Return (x, y) of the center of cell containing provided text 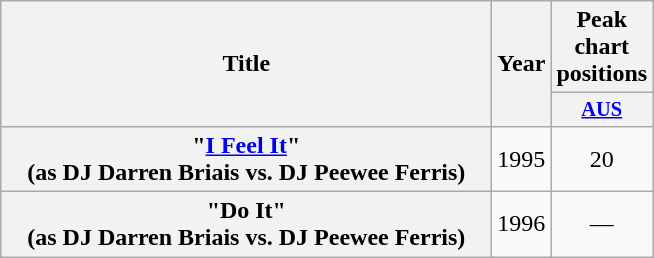
AUS (602, 110)
1995 (522, 158)
Year (522, 64)
Title (246, 64)
1996 (522, 224)
— (602, 224)
Peak chart positions (602, 47)
20 (602, 158)
"Do It" (as DJ Darren Briais vs. DJ Peewee Ferris) (246, 224)
"I Feel It" (as DJ Darren Briais vs. DJ Peewee Ferris) (246, 158)
